Extract the (X, Y) coordinate from the center of the cell holding the provided text.  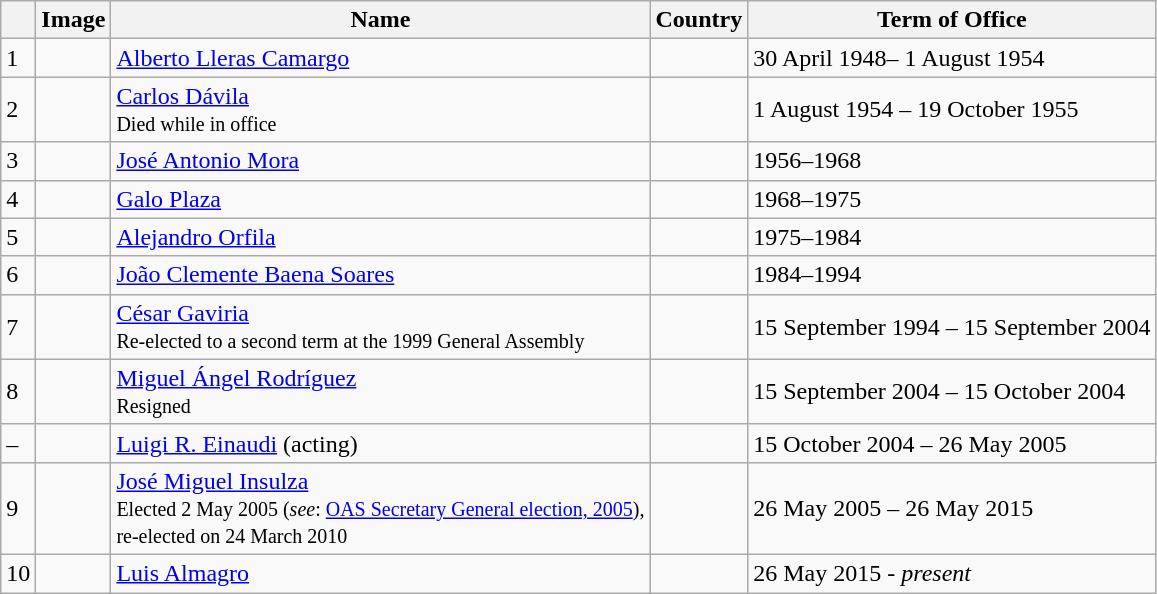
Galo Plaza (380, 199)
César GaviriaRe-elected to a second term at the 1999 General Assembly (380, 326)
1 (18, 58)
10 (18, 573)
Alberto Lleras Camargo (380, 58)
Alejandro Orfila (380, 237)
15 September 2004 – 15 October 2004 (952, 392)
1956–1968 (952, 161)
15 October 2004 – 26 May 2005 (952, 443)
30 April 1948– 1 August 1954 (952, 58)
Country (699, 20)
José Miguel InsulzaElected 2 May 2005 (see: OAS Secretary General election, 2005),re-elected on 24 March 2010 (380, 508)
9 (18, 508)
Luigi R. Einaudi (acting) (380, 443)
Carlos DávilaDied while in office (380, 110)
1975–1984 (952, 237)
4 (18, 199)
7 (18, 326)
15 September 1994 – 15 September 2004 (952, 326)
João Clemente Baena Soares (380, 275)
6 (18, 275)
2 (18, 110)
8 (18, 392)
5 (18, 237)
Miguel Ángel RodríguezResigned (380, 392)
Term of Office (952, 20)
– (18, 443)
José Antonio Mora (380, 161)
Name (380, 20)
1 August 1954 – 19 October 1955 (952, 110)
Luis Almagro (380, 573)
26 May 2015 - present (952, 573)
3 (18, 161)
1968–1975 (952, 199)
26 May 2005 – 26 May 2015 (952, 508)
Image (74, 20)
1984–1994 (952, 275)
